Extract the [x, y] coordinate from the center of the cell holding the provided text.  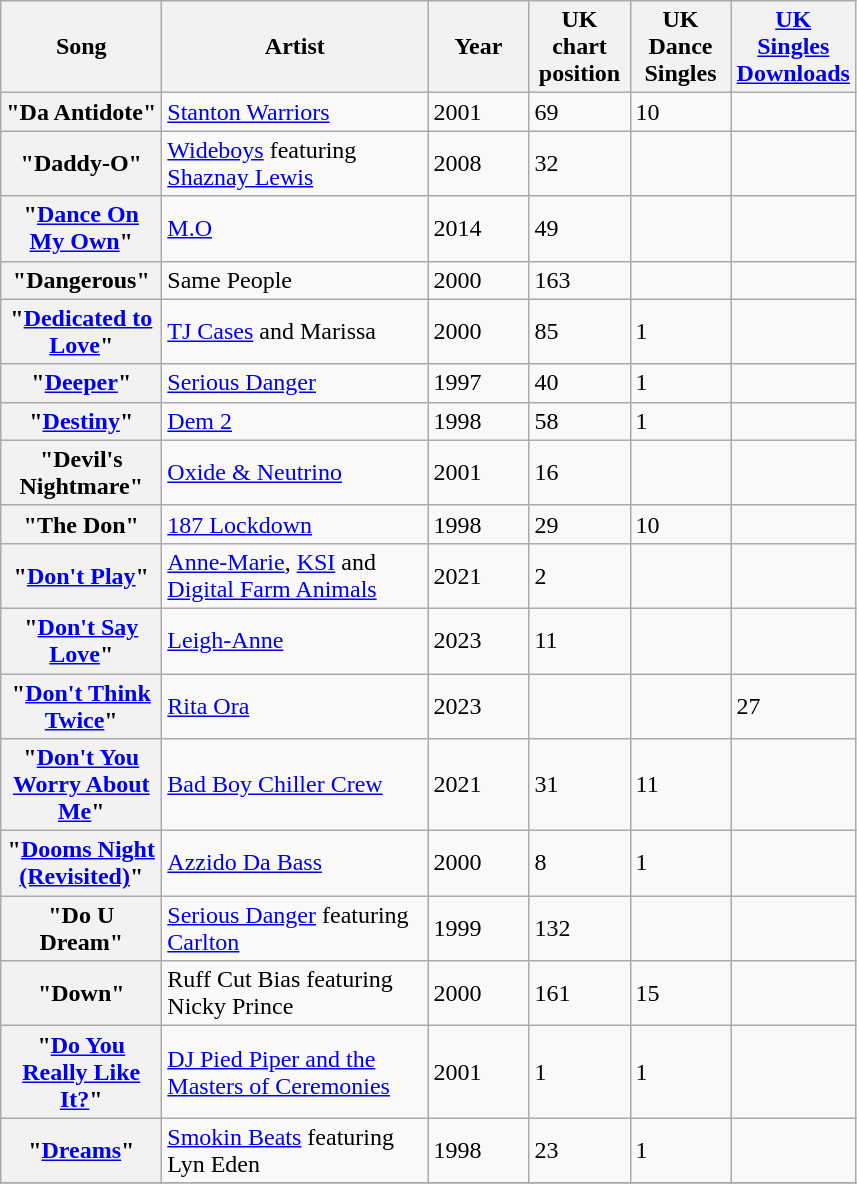
16 [580, 472]
M.O [295, 228]
29 [580, 524]
32 [580, 164]
23 [580, 1150]
"Dance On My Own" [82, 228]
"Deeper" [82, 383]
"Don't You Worry About Me" [82, 785]
"Do You Really Like It?" [82, 1072]
Rita Ora [295, 706]
"The Don" [82, 524]
Artist [295, 47]
1999 [478, 928]
Dem 2 [295, 421]
"Don't Think Twice" [82, 706]
2014 [478, 228]
"Dooms Night (Revisited)" [82, 864]
"Dangerous" [82, 280]
69 [580, 112]
Wideboys featuring Shaznay Lewis [295, 164]
UK Singles Downloads [793, 47]
Oxide & Neutrino [295, 472]
Serious Danger [295, 383]
Stanton Warriors [295, 112]
UK Dance Singles [680, 47]
161 [580, 994]
Ruff Cut Bias featuring Nicky Prince [295, 994]
40 [580, 383]
2 [580, 576]
"Dreams" [82, 1150]
Serious Danger featuring Carlton [295, 928]
58 [580, 421]
"Destiny" [82, 421]
187 Lockdown [295, 524]
Year [478, 47]
Leigh-Anne [295, 640]
"Devil's Nightmare" [82, 472]
Same People [295, 280]
132 [580, 928]
"Dedicated to Love" [82, 332]
UK chart position [580, 47]
"Da Antidote" [82, 112]
"Daddy-O" [82, 164]
TJ Cases and Marissa [295, 332]
"Don't Say Love" [82, 640]
49 [580, 228]
8 [580, 864]
Anne-Marie, KSI and Digital Farm Animals [295, 576]
"Down" [82, 994]
15 [680, 994]
Smokin Beats featuring Lyn Eden [295, 1150]
Bad Boy Chiller Crew [295, 785]
163 [580, 280]
Azzido Da Bass [295, 864]
"Do U Dream" [82, 928]
31 [580, 785]
Song [82, 47]
"Don't Play" [82, 576]
2008 [478, 164]
1997 [478, 383]
85 [580, 332]
DJ Pied Piper and the Masters of Ceremonies [295, 1072]
27 [793, 706]
